Extract the [x, y] coordinate from the center of the cell holding the provided text.  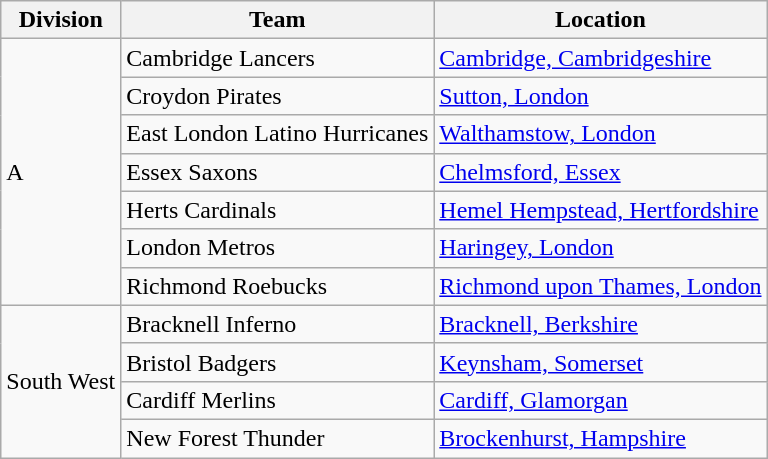
Haringey, London [600, 248]
Keynsham, Somerset [600, 362]
New Forest Thunder [278, 438]
Cardiff, Glamorgan [600, 400]
Chelmsford, Essex [600, 172]
Division [61, 20]
Brockenhurst, Hampshire [600, 438]
East London Latino Hurricanes [278, 134]
Bristol Badgers [278, 362]
Team [278, 20]
Cardiff Merlins [278, 400]
Walthamstow, London [600, 134]
Richmond upon Thames, London [600, 286]
Hemel Hempstead, Hertfordshire [600, 210]
Bracknell Inferno [278, 324]
Location [600, 20]
Herts Cardinals [278, 210]
Cambridge Lancers [278, 58]
Essex Saxons [278, 172]
London Metros [278, 248]
South West [61, 381]
Bracknell, Berkshire [600, 324]
Cambridge, Cambridgeshire [600, 58]
Croydon Pirates [278, 96]
Richmond Roebucks [278, 286]
Sutton, London [600, 96]
A [61, 172]
